Determine the (X, Y) coordinate at the center of the cell enclosing the given text.  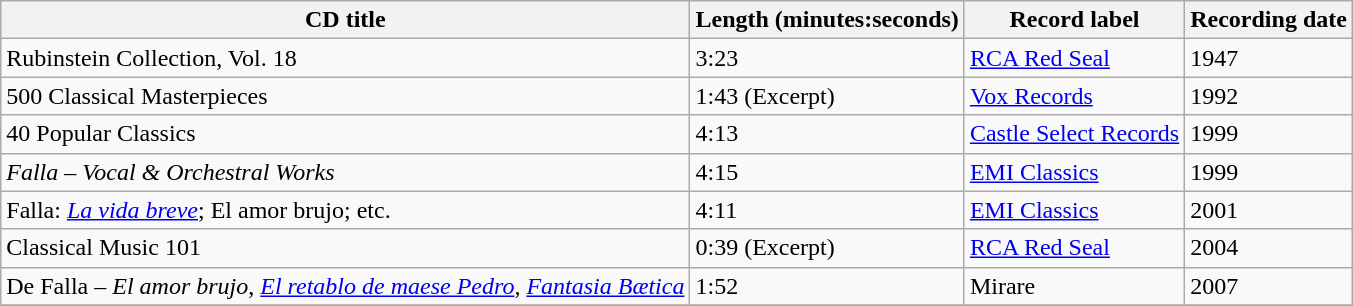
Classical Music 101 (346, 248)
Recording date (1269, 20)
1:43 (Excerpt) (827, 96)
500 Classical Masterpieces (346, 96)
1:52 (827, 286)
Castle Select Records (1074, 134)
2001 (1269, 210)
4:15 (827, 172)
3:23 (827, 58)
Rubinstein Collection, Vol. 18 (346, 58)
2004 (1269, 248)
40 Popular Classics (346, 134)
0:39 (Excerpt) (827, 248)
1992 (1269, 96)
4:13 (827, 134)
Record label (1074, 20)
2007 (1269, 286)
Vox Records (1074, 96)
CD title (346, 20)
Falla – Vocal & Orchestral Works (346, 172)
Falla: La vida breve; El amor brujo; etc. (346, 210)
Mirare (1074, 286)
Length (minutes:seconds) (827, 20)
1947 (1269, 58)
4:11 (827, 210)
De Falla – El amor brujo, El retablo de maese Pedro, Fantasia Bætica (346, 286)
